Return the [X, Y] coordinate for the center point of the cell that contains the specified text.  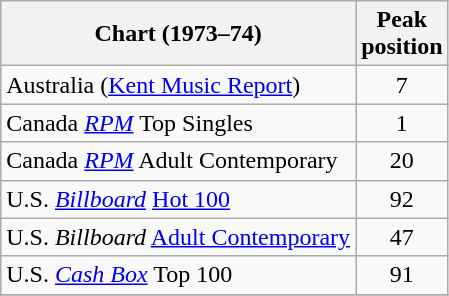
20 [402, 161]
7 [402, 85]
Canada RPM Adult Contemporary [178, 161]
U.S. Billboard Hot 100 [178, 199]
Peakposition [402, 34]
91 [402, 275]
92 [402, 199]
Chart (1973–74) [178, 34]
Canada RPM Top Singles [178, 123]
1 [402, 123]
U.S. Cash Box Top 100 [178, 275]
U.S. Billboard Adult Contemporary [178, 237]
Australia (Kent Music Report) [178, 85]
47 [402, 237]
